Locate the cell with the specified text and output its [X, Y] center coordinate. 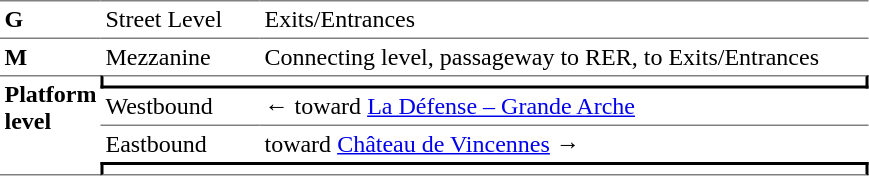
Exits/Entrances [564, 19]
Westbound [180, 107]
Mezzanine [180, 57]
Eastbound [180, 144]
Connecting level, passageway to RER, to Exits/Entrances [564, 57]
G [50, 19]
Platform level [50, 125]
M [50, 57]
toward Château de Vincennes → [564, 144]
Street Level [180, 19]
← toward La Défense – Grande Arche [564, 107]
